For the text-containing cell, return its midpoint in (X, Y) coordinate format. 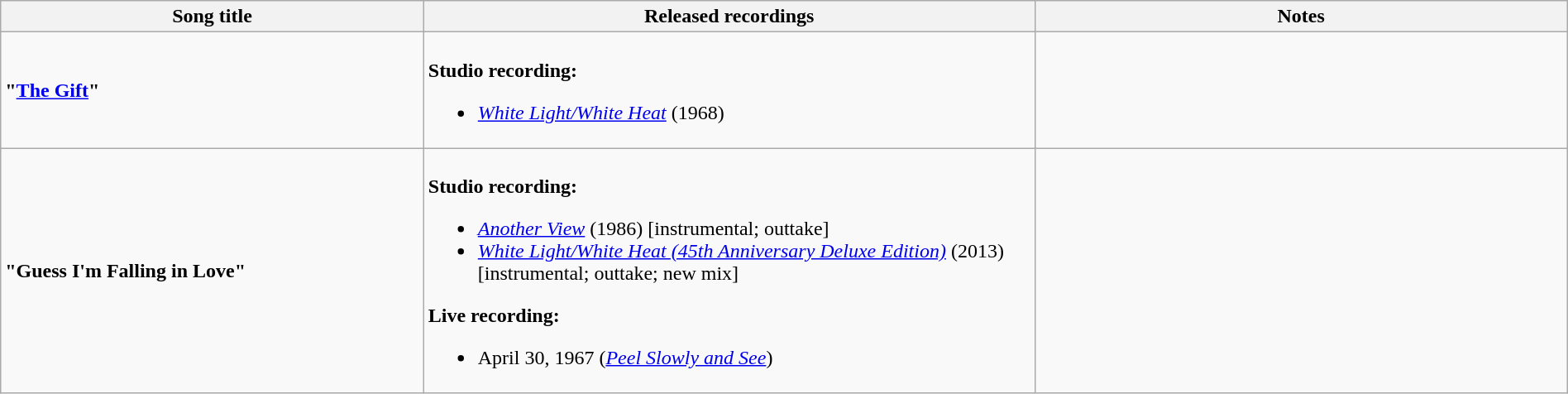
"The Gift" (213, 90)
"Guess I'm Falling in Love" (213, 271)
Song title (213, 17)
Notes (1301, 17)
Released recordings (729, 17)
Studio recording:White Light/White Heat (1968) (729, 90)
